Detect which cell encompasses the target text, then output its (X, Y) center coordinate. 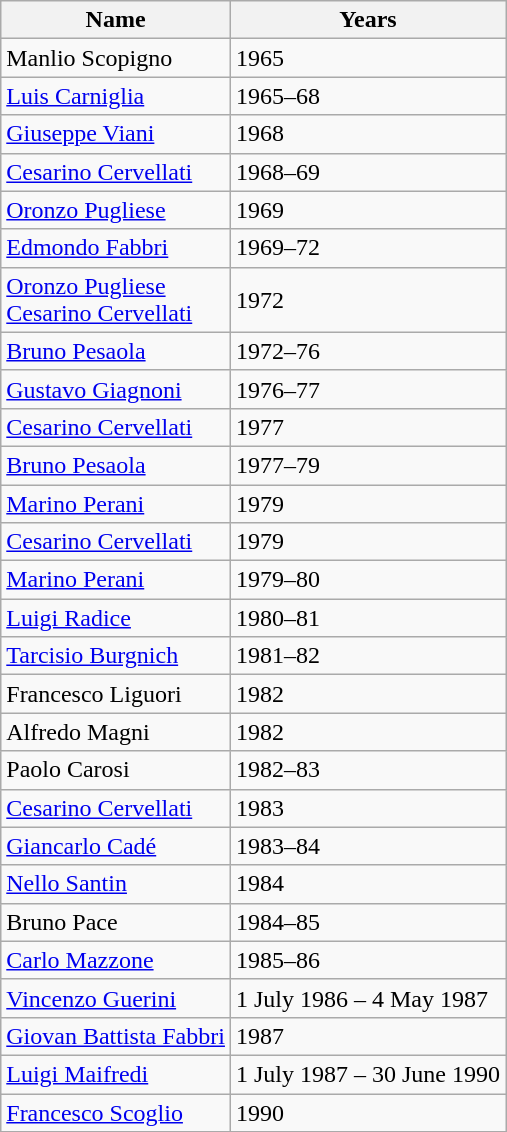
Luigi Radice (116, 618)
1972 (368, 300)
1969–72 (368, 248)
1976–77 (368, 389)
Giovan Battista Fabbri (116, 1036)
Vincenzo Guerini (116, 998)
1 July 1987 – 30 June 1990 (368, 1074)
1968–69 (368, 172)
1965–68 (368, 96)
1990 (368, 1113)
Years (368, 20)
1968 (368, 134)
Giancarlo Cadé (116, 846)
Alfredo Magni (116, 732)
Oronzo Pugliese (116, 210)
1 July 1986 – 4 May 1987 (368, 998)
Oronzo PuglieseCesarino Cervellati (116, 300)
1985–86 (368, 960)
Luis Carniglia (116, 96)
1983–84 (368, 846)
1981–82 (368, 656)
Tarcisio Burgnich (116, 656)
Giuseppe Viani (116, 134)
1969 (368, 210)
1984–85 (368, 922)
1984 (368, 884)
1983 (368, 808)
Nello Santin (116, 884)
Paolo Carosi (116, 770)
Manlio Scopigno (116, 58)
Francesco Liguori (116, 694)
Bruno Pace (116, 922)
1965 (368, 58)
1977–79 (368, 465)
Francesco Scoglio (116, 1113)
Carlo Mazzone (116, 960)
Name (116, 20)
1980–81 (368, 618)
Luigi Maifredi (116, 1074)
1972–76 (368, 351)
Edmondo Fabbri (116, 248)
1977 (368, 427)
1987 (368, 1036)
1979–80 (368, 580)
1982–83 (368, 770)
Gustavo Giagnoni (116, 389)
